Find where the given text appears and provide that cell's center as [X, Y] coordinate. 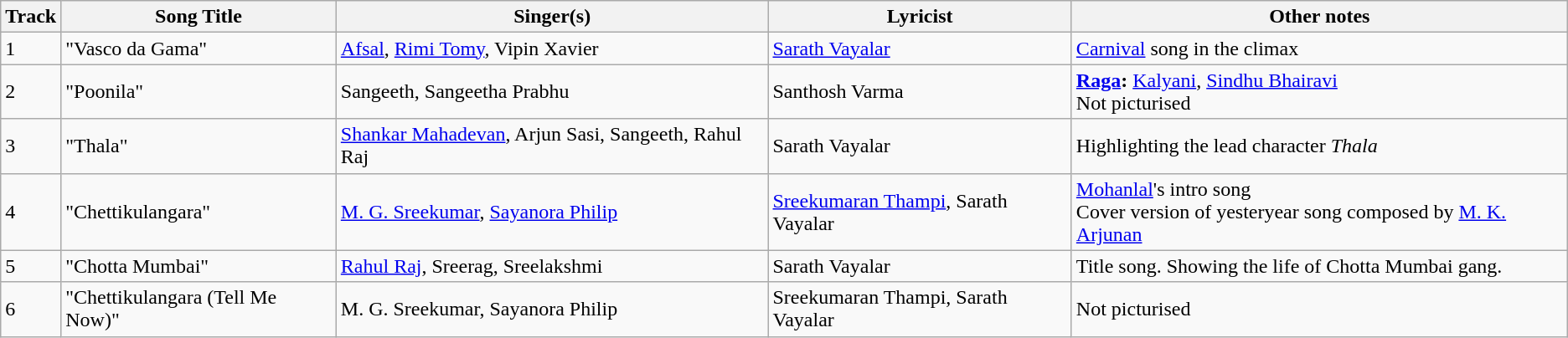
Track [31, 17]
Highlighting the lead character Thala [1319, 146]
Raga: Kalyani, Sindhu BhairaviNot picturised [1319, 92]
Afsal, Rimi Tomy, Vipin Xavier [552, 49]
"Chotta Mumbai" [199, 266]
Sangeeth, Sangeetha Prabhu [552, 92]
"Vasco da Gama" [199, 49]
"Thala" [199, 146]
5 [31, 266]
Singer(s) [552, 17]
Lyricist [920, 17]
4 [31, 212]
Other notes [1319, 17]
Song Title [199, 17]
Not picturised [1319, 310]
"Chettikulangara (Tell Me Now)" [199, 310]
Santhosh Varma [920, 92]
Carnival song in the climax [1319, 49]
2 [31, 92]
1 [31, 49]
"Poonila" [199, 92]
Title song. Showing the life of Chotta Mumbai gang. [1319, 266]
Shankar Mahadevan, Arjun Sasi, Sangeeth, Rahul Raj [552, 146]
6 [31, 310]
Rahul Raj, Sreerag, Sreelakshmi [552, 266]
3 [31, 146]
"Chettikulangara" [199, 212]
Mohanlal's intro songCover version of yesteryear song composed by M. K. Arjunan [1319, 212]
